Locate the cell with the specified text and output its [x, y] center coordinate. 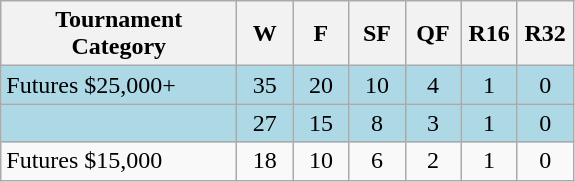
SF [377, 34]
8 [377, 123]
2 [433, 161]
F [321, 34]
35 [265, 85]
15 [321, 123]
27 [265, 123]
W [265, 34]
QF [433, 34]
4 [433, 85]
R16 [489, 34]
6 [377, 161]
R32 [545, 34]
Futures $15,000 [119, 161]
Futures $25,000+ [119, 85]
20 [321, 85]
Tournament Category [119, 34]
18 [265, 161]
3 [433, 123]
